Identify which cell holds the provided text, then report its [x, y] central coordinate. 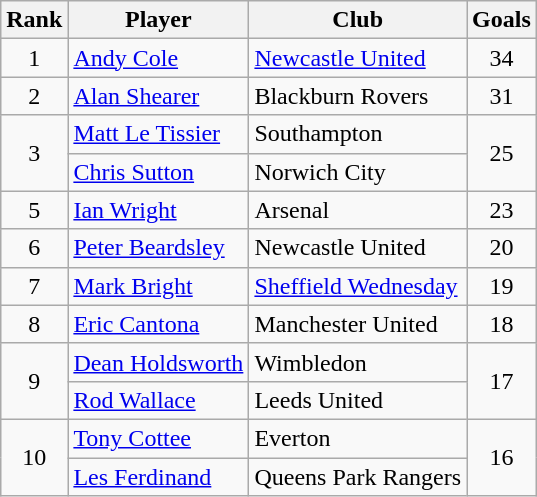
31 [502, 96]
Wimbledon [358, 362]
Southampton [358, 134]
Blackburn Rovers [358, 96]
1 [34, 58]
Dean Holdsworth [158, 362]
19 [502, 286]
16 [502, 457]
Les Ferdinand [158, 477]
Mark Bright [158, 286]
5 [34, 210]
Everton [358, 438]
Eric Cantona [158, 324]
23 [502, 210]
Player [158, 20]
Club [358, 20]
2 [34, 96]
Andy Cole [158, 58]
Alan Shearer [158, 96]
Queens Park Rangers [358, 477]
Rank [34, 20]
Goals [502, 20]
9 [34, 381]
Tony Cottee [158, 438]
34 [502, 58]
Arsenal [358, 210]
Sheffield Wednesday [358, 286]
6 [34, 248]
8 [34, 324]
Leeds United [358, 400]
Matt Le Tissier [158, 134]
Norwich City [358, 172]
3 [34, 153]
18 [502, 324]
Manchester United [358, 324]
20 [502, 248]
7 [34, 286]
Chris Sutton [158, 172]
25 [502, 153]
Rod Wallace [158, 400]
Peter Beardsley [158, 248]
17 [502, 381]
10 [34, 457]
Ian Wright [158, 210]
